Output the (x, y) coordinate of the center of the cell containing the given text.  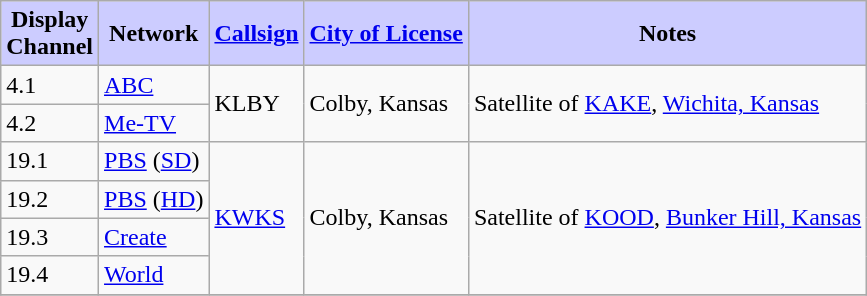
19.4 (50, 275)
Me-TV (154, 123)
19.2 (50, 199)
Network (154, 34)
PBS (SD) (154, 161)
Callsign (256, 34)
19.1 (50, 161)
KLBY (256, 104)
World (154, 275)
ABC (154, 85)
4.2 (50, 123)
PBS (HD) (154, 199)
KWKS (256, 218)
4.1 (50, 85)
19.3 (50, 237)
Notes (667, 34)
Satellite of KOOD, Bunker Hill, Kansas (667, 218)
Satellite of KAKE, Wichita, Kansas (667, 104)
Create (154, 237)
City of License (386, 34)
DisplayChannel (50, 34)
